Detect which cell encompasses the target text, then output its [x, y] center coordinate. 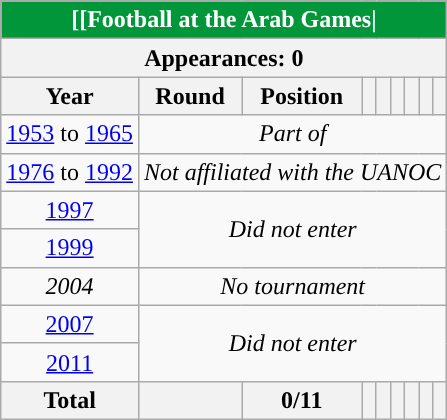
Not affiliated with the UANOC [292, 172]
Part of [292, 134]
[[Football at the Arab Games| [224, 20]
Position [302, 96]
Year [70, 96]
1999 [70, 248]
2011 [70, 362]
1953 to 1965 [70, 134]
No tournament [292, 286]
2004 [70, 286]
1976 to 1992 [70, 172]
0/11 [302, 400]
Appearances: 0 [224, 58]
1997 [70, 210]
Total [70, 400]
2007 [70, 324]
Round [190, 96]
